Extract the [X, Y] coordinate from the center of the cell holding the provided text.  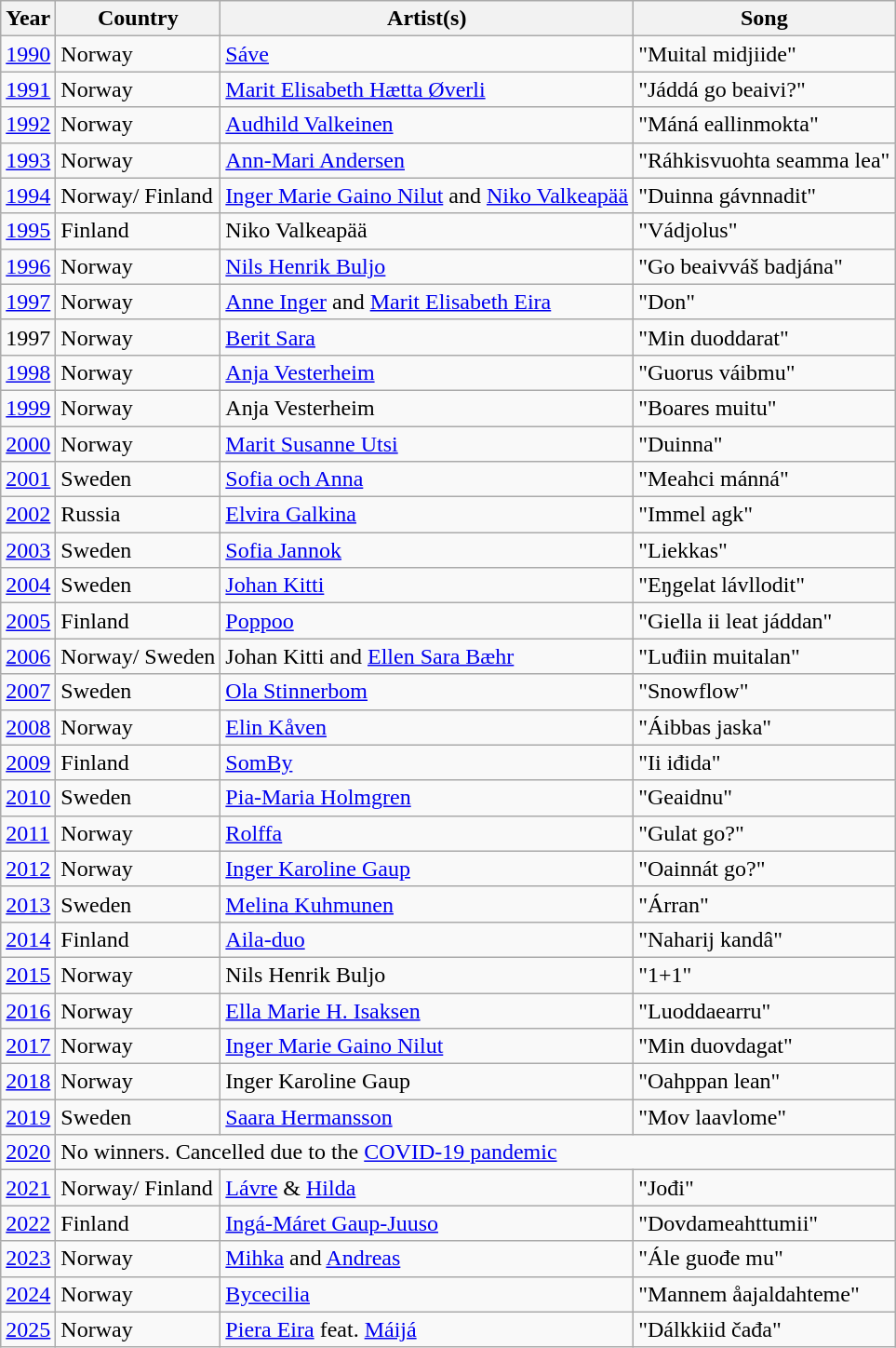
"Muital midjiide" [765, 54]
Ella Marie H. Isaksen [427, 1010]
1994 [28, 195]
Aila-duo [427, 939]
2019 [28, 1117]
Russia [138, 515]
2005 [28, 621]
Johan Kitti [427, 586]
2002 [28, 515]
No winners. Cancelled due to the COVID-19 pandemic [475, 1153]
2016 [28, 1010]
"Oahppan lean" [765, 1082]
Year [28, 19]
Song [765, 19]
Mihka and Andreas [427, 1259]
Poppoo [427, 621]
2014 [28, 939]
"Gulat go?" [765, 833]
2006 [28, 656]
"Áibbas jaska" [765, 727]
Inger Marie Gaino Nilut and Niko Valkeapää [427, 195]
2010 [28, 798]
1998 [28, 372]
Elvira Galkina [427, 515]
Rolffa [427, 833]
"Giella ii leat jáddan" [765, 621]
"Geaidnu" [765, 798]
"Oainnát go?" [765, 869]
1992 [28, 125]
2011 [28, 833]
"Ii iđida" [765, 762]
1996 [28, 266]
"Luoddaearru" [765, 1010]
"Árran" [765, 904]
"Guorus váibmu" [765, 372]
SomBy [427, 762]
"Dovdameahttumii" [765, 1223]
"Ráhkisvuohta seamma lea" [765, 160]
"Liekkas" [765, 550]
"Min duovdagat" [765, 1046]
Norway/ Sweden [138, 656]
2021 [28, 1188]
1993 [28, 160]
2004 [28, 586]
"Boares muitu" [765, 408]
Anne Inger and Marit Elisabeth Eira [427, 302]
"1+1" [765, 975]
Sáve [427, 54]
"Duinna" [765, 444]
Johan Kitti and Ellen Sara Bæhr [427, 656]
Country [138, 19]
"Mannem åajaldahteme" [765, 1294]
"Luđiin muitalan" [765, 656]
"Naharij kandâ" [765, 939]
Sofia Jannok [427, 550]
Inger Marie Gaino Nilut [427, 1046]
Berit Sara [427, 337]
2001 [28, 479]
Ingá-Máret Gaup-Juuso [427, 1223]
Sofia och Anna [427, 479]
Piera Eira feat. Máijá [427, 1329]
1991 [28, 89]
1995 [28, 231]
"Mov laavlome" [765, 1117]
Audhild Valkeinen [427, 125]
"Don" [765, 302]
"Máná eallinmokta" [765, 125]
"Eŋgelat lávllodit" [765, 586]
2000 [28, 444]
2024 [28, 1294]
2018 [28, 1082]
2009 [28, 762]
"Meahci mánná" [765, 479]
"Go beaivváš badjána" [765, 266]
"Jáddá go beaivi?" [765, 89]
2013 [28, 904]
Elin Kåven [427, 727]
Bycecilia [427, 1294]
1999 [28, 408]
2015 [28, 975]
Ann-Mari Andersen [427, 160]
2003 [28, 550]
2023 [28, 1259]
"Vádjolus" [765, 231]
"Immel agk" [765, 515]
2025 [28, 1329]
Melina Kuhmunen [427, 904]
"Snowflow" [765, 692]
Marit Susanne Utsi [427, 444]
1990 [28, 54]
Saara Hermansson [427, 1117]
"Duinna gávnnadit" [765, 195]
Pia-Maria Holmgren [427, 798]
Marit Elisabeth Hætta Øverli [427, 89]
"Min duoddarat" [765, 337]
2017 [28, 1046]
Lávre & Hilda [427, 1188]
Ola Stinnerbom [427, 692]
"Jođi" [765, 1188]
"Dálkkiid čađa" [765, 1329]
2008 [28, 727]
2022 [28, 1223]
2012 [28, 869]
2020 [28, 1153]
"Ále guođe mu" [765, 1259]
2007 [28, 692]
Artist(s) [427, 19]
Niko Valkeapää [427, 231]
